Determine the (x, y) coordinate at the center of the cell enclosing the given text.  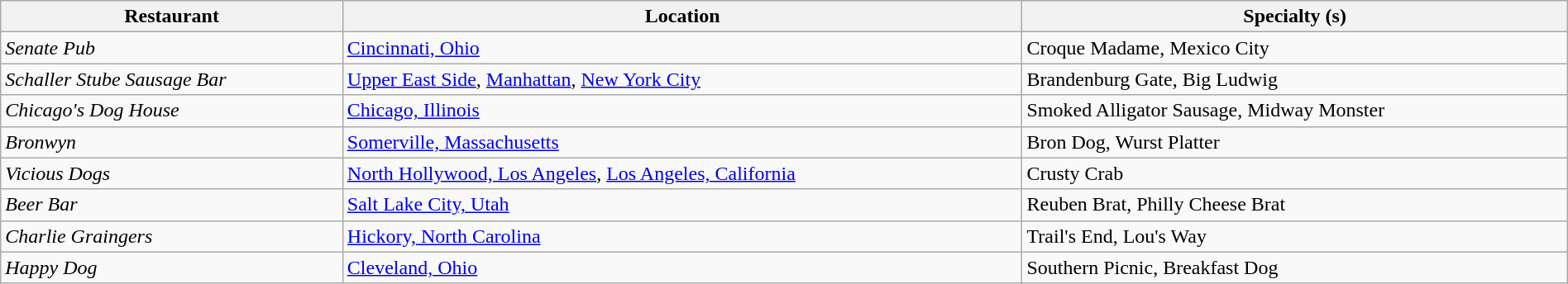
Cincinnati, Ohio (682, 48)
Croque Madame, Mexico City (1295, 48)
Restaurant (172, 17)
Bron Dog, Wurst Platter (1295, 142)
Happy Dog (172, 267)
Chicago's Dog House (172, 111)
Reuben Brat, Philly Cheese Brat (1295, 205)
Vicious Dogs (172, 173)
Chicago, Illinois (682, 111)
Trail's End, Lou's Way (1295, 236)
Crusty Crab (1295, 173)
Bronwyn (172, 142)
Salt Lake City, Utah (682, 205)
Charlie Graingers (172, 236)
Senate Pub (172, 48)
Somerville, Massachusetts (682, 142)
Specialty (s) (1295, 17)
Schaller Stube Sausage Bar (172, 79)
Southern Picnic, Breakfast Dog (1295, 267)
Smoked Alligator Sausage, Midway Monster (1295, 111)
Beer Bar (172, 205)
Brandenburg Gate, Big Ludwig (1295, 79)
North Hollywood, Los Angeles, Los Angeles, California (682, 173)
Cleveland, Ohio (682, 267)
Hickory, North Carolina (682, 236)
Location (682, 17)
Upper East Side, Manhattan, New York City (682, 79)
